Return the (X, Y) coordinate for the center point of the cell that contains the specified text.  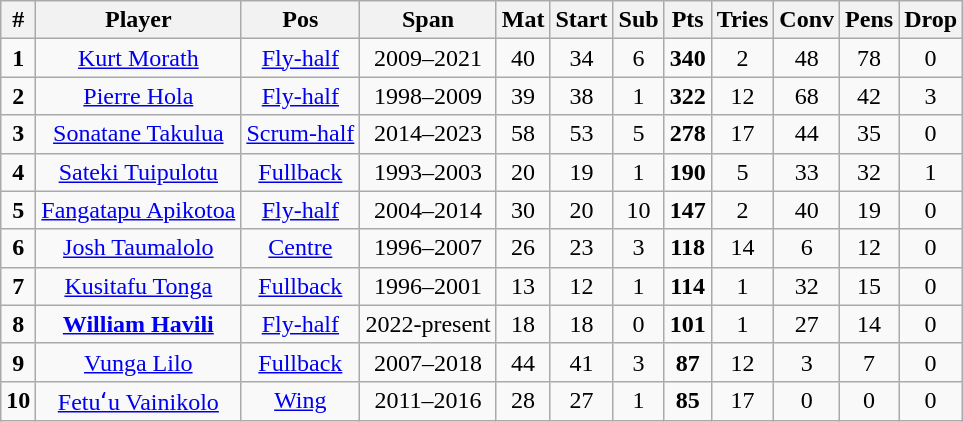
8 (18, 324)
101 (688, 324)
68 (807, 96)
53 (582, 134)
Fetuʻu Vainikolo (138, 401)
Span (428, 20)
Drop (931, 20)
2007–2018 (428, 362)
26 (523, 248)
1993–2003 (428, 172)
28 (523, 401)
1998–2009 (428, 96)
2011–2016 (428, 401)
Pts (688, 20)
340 (688, 58)
23 (582, 248)
Sub (638, 20)
15 (870, 286)
2004–2014 (428, 210)
48 (807, 58)
Kurt Morath (138, 58)
Sonatane Takulua (138, 134)
85 (688, 401)
Fangatapu Apikotoa (138, 210)
Vunga Lilo (138, 362)
118 (688, 248)
Scrum-half (300, 134)
Pens (870, 20)
Kusitafu Tonga (138, 286)
41 (582, 362)
87 (688, 362)
William Havili (138, 324)
4 (18, 172)
2014–2023 (428, 134)
Start (582, 20)
1996–2007 (428, 248)
13 (523, 286)
Sateki Tuipulotu (138, 172)
Centre (300, 248)
278 (688, 134)
Player (138, 20)
38 (582, 96)
39 (523, 96)
114 (688, 286)
9 (18, 362)
2022-present (428, 324)
30 (523, 210)
Pos (300, 20)
35 (870, 134)
2009–2021 (428, 58)
Mat (523, 20)
Conv (807, 20)
147 (688, 210)
42 (870, 96)
78 (870, 58)
34 (582, 58)
58 (523, 134)
Pierre Hola (138, 96)
190 (688, 172)
1996–2001 (428, 286)
322 (688, 96)
Wing (300, 401)
Tries (742, 20)
33 (807, 172)
# (18, 20)
Josh Taumalolo (138, 248)
